Extract the [X, Y] coordinate from the center of the cell holding the provided text.  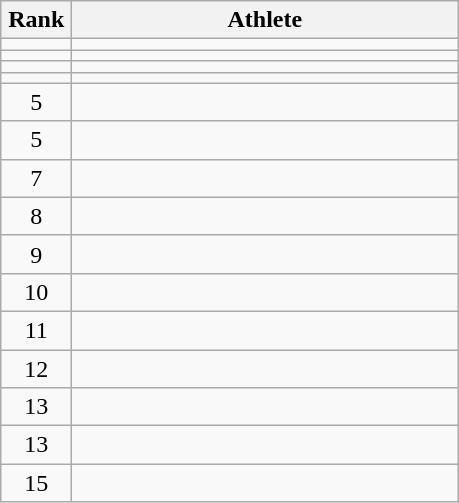
9 [36, 254]
Athlete [265, 20]
12 [36, 369]
Rank [36, 20]
15 [36, 483]
11 [36, 330]
8 [36, 216]
7 [36, 178]
10 [36, 292]
